Return [X, Y] of the center of cell containing provided text 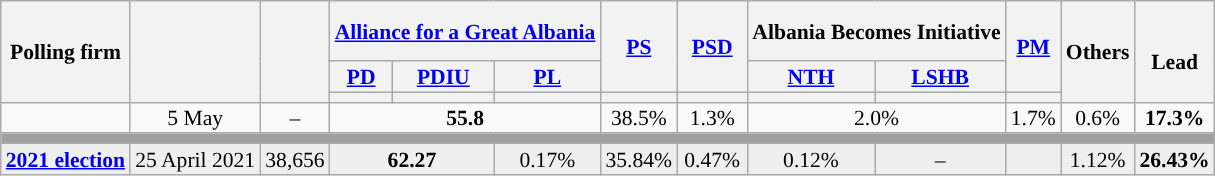
0.47% [712, 160]
Polling firm [66, 52]
Others [1098, 52]
Lead [1174, 52]
PM [1034, 46]
PS [638, 46]
0.6% [1098, 118]
55.8 [466, 118]
LSHB [940, 76]
2021 election [66, 160]
NTH [810, 76]
Albania Becomes Initiative [876, 31]
0.12% [810, 160]
1.3% [712, 118]
PL [547, 76]
5 May [195, 118]
PSD [712, 46]
62.27 [412, 160]
26.43% [1174, 160]
17.3% [1174, 118]
25 April 2021 [195, 160]
Alliance for a Great Albania [466, 31]
0.17% [547, 160]
38.5% [638, 118]
1.12% [1098, 160]
PDIU [444, 76]
2.0% [876, 118]
PD [362, 76]
1.7% [1034, 118]
38,656 [294, 160]
35.84% [638, 160]
